From the cell containing the given text, extract its center point as [X, Y] coordinate. 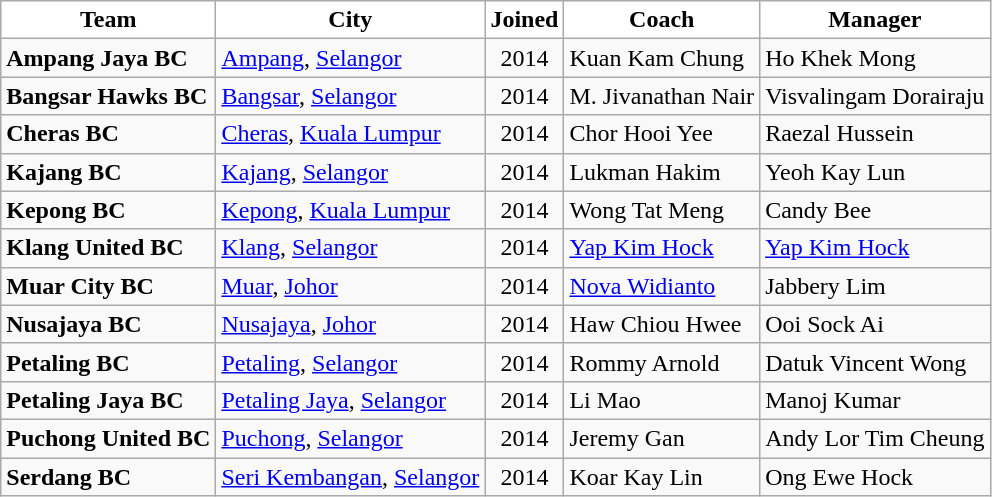
Klang United BC [108, 248]
Petaling Jaya BC [108, 400]
Klang, Selangor [350, 248]
Kajang, Selangor [350, 172]
Nusajaya BC [108, 324]
Cheras BC [108, 134]
Bangsar Hawks BC [108, 96]
Petaling, Selangor [350, 362]
Koar Kay Lin [662, 477]
Nova Widianto [662, 286]
Manoj Kumar [875, 400]
Kepong, Kuala Lumpur [350, 210]
Raezal Hussein [875, 134]
Chor Hooi Yee [662, 134]
Joined [524, 20]
Kuan Kam Chung [662, 58]
Seri Kembangan, Selangor [350, 477]
Manager [875, 20]
Ooi Sock Ai [875, 324]
Serdang BC [108, 477]
Kepong BC [108, 210]
Visvalingam Dorairaju [875, 96]
Li Mao [662, 400]
Coach [662, 20]
Team [108, 20]
City [350, 20]
Puchong United BC [108, 438]
Bangsar, Selangor [350, 96]
Ampang, Selangor [350, 58]
Ong Ewe Hock [875, 477]
M. Jivanathan Nair [662, 96]
Muar City BC [108, 286]
Andy Lor Tim Cheung [875, 438]
Datuk Vincent Wong [875, 362]
Haw Chiou Hwee [662, 324]
Jabbery Lim [875, 286]
Puchong, Selangor [350, 438]
Lukman Hakim [662, 172]
Muar, Johor [350, 286]
Candy Bee [875, 210]
Ho Khek Mong [875, 58]
Yeoh Kay Lun [875, 172]
Wong Tat Meng [662, 210]
Ampang Jaya BC [108, 58]
Jeremy Gan [662, 438]
Rommy Arnold [662, 362]
Petaling Jaya, Selangor [350, 400]
Nusajaya, Johor [350, 324]
Cheras, Kuala Lumpur [350, 134]
Kajang BC [108, 172]
Petaling BC [108, 362]
